Pinpoint the cell where the given text exists, returning its [x, y] midpoint coordinate. 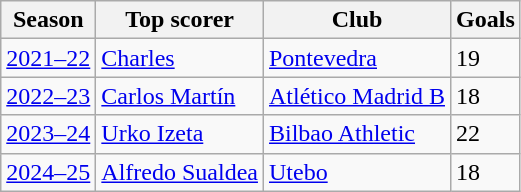
22 [486, 134]
Club [356, 20]
Season [48, 20]
2021–22 [48, 58]
Top scorer [180, 20]
Utebo [356, 172]
2022–23 [48, 96]
19 [486, 58]
Atlético Madrid B [356, 96]
Bilbao Athletic [356, 134]
Charles [180, 58]
Carlos Martín [180, 96]
Goals [486, 20]
Urko Izeta [180, 134]
Alfredo Sualdea [180, 172]
Pontevedra [356, 58]
2023–24 [48, 134]
2024–25 [48, 172]
